Scan for the cell matching the given text and deliver its [X, Y] coordinate at center. 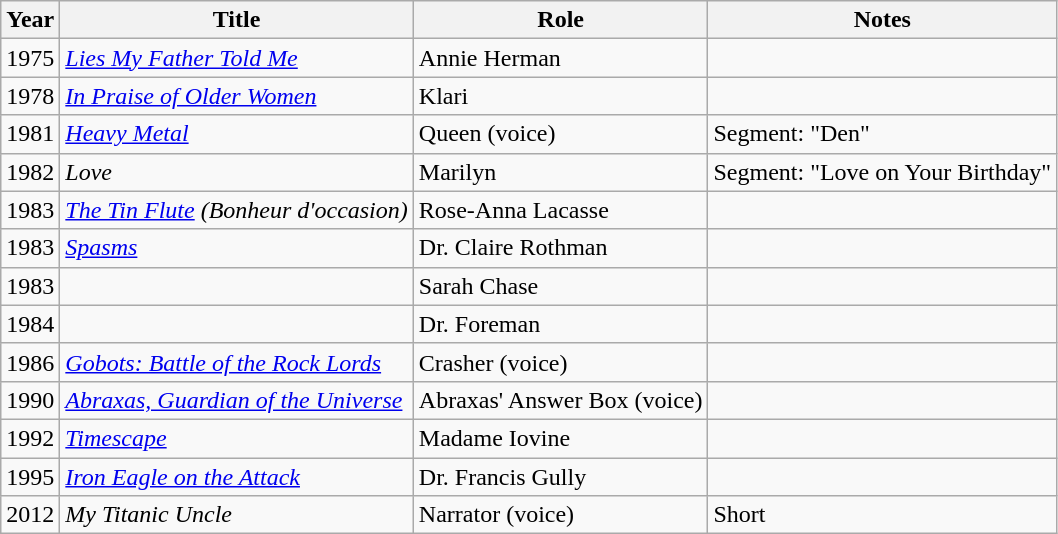
Dr. Francis Gully [560, 477]
Heavy Metal [237, 134]
Segment: "Den" [882, 134]
Notes [882, 20]
The Tin Flute (Bonheur d'occasion) [237, 210]
1995 [30, 477]
Title [237, 20]
Rose-Anna Lacasse [560, 210]
Narrator (voice) [560, 515]
1975 [30, 58]
Queen (voice) [560, 134]
My Titanic Uncle [237, 515]
Klari [560, 96]
Dr. Claire Rothman [560, 248]
Spasms [237, 248]
Iron Eagle on the Attack [237, 477]
1982 [30, 172]
Lies My Father Told Me [237, 58]
Gobots: Battle of the Rock Lords [237, 362]
Segment: "Love on Your Birthday" [882, 172]
Love [237, 172]
In Praise of Older Women [237, 96]
2012 [30, 515]
Sarah Chase [560, 286]
1990 [30, 400]
Abraxas' Answer Box (voice) [560, 400]
Dr. Foreman [560, 324]
1992 [30, 438]
Crasher (voice) [560, 362]
1981 [30, 134]
Year [30, 20]
Abraxas, Guardian of the Universe [237, 400]
Annie Herman [560, 58]
Short [882, 515]
Role [560, 20]
Marilyn [560, 172]
Timescape [237, 438]
1984 [30, 324]
1986 [30, 362]
1978 [30, 96]
Madame Iovine [560, 438]
